Return the (x, y) coordinate for the center point of the cell that contains the specified text.  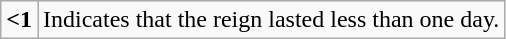
<1 (20, 20)
Indicates that the reign lasted less than one day. (272, 20)
